From the cell containing the given text, extract its center point as [X, Y] coordinate. 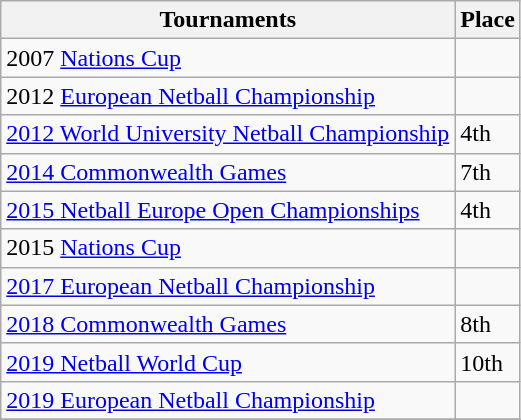
2012 European Netball Championship [228, 96]
2007 Nations Cup [228, 58]
Tournaments [228, 20]
2018 Commonwealth Games [228, 324]
2012 World University Netball Championship [228, 134]
10th [488, 362]
2015 Nations Cup [228, 248]
2017 European Netball Championship [228, 286]
2015 Netball Europe Open Championships [228, 210]
2019 European Netball Championship [228, 400]
7th [488, 172]
Place [488, 20]
2019 Netball World Cup [228, 362]
2014 Commonwealth Games [228, 172]
8th [488, 324]
